Scan for the cell matching the given text and deliver its (x, y) coordinate at center. 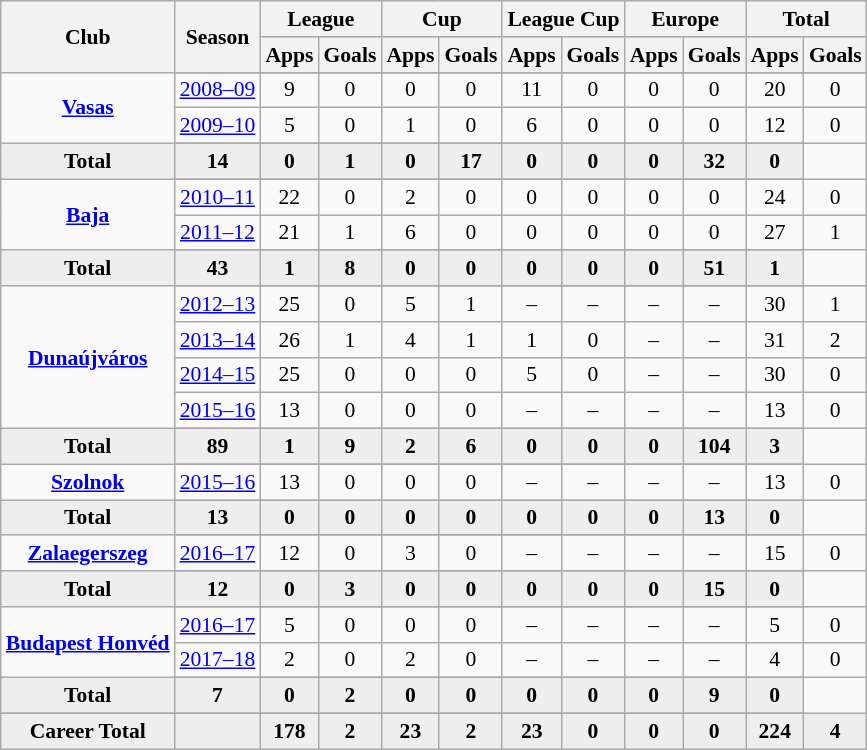
Europe (686, 19)
Baja (88, 214)
2008–09 (218, 90)
14 (218, 162)
178 (289, 732)
Season (218, 36)
8 (350, 269)
2009–10 (218, 126)
26 (289, 340)
Cup (442, 19)
Zalaegerszeg (88, 554)
20 (775, 90)
2010–11 (218, 197)
Budapest Honvéd (88, 642)
2013–14 (218, 340)
2014–15 (218, 375)
89 (218, 447)
2012–13 (218, 304)
17 (470, 162)
11 (532, 90)
League Cup (563, 19)
43 (218, 269)
32 (714, 162)
27 (775, 233)
Club (88, 36)
22 (289, 197)
Dunaújváros (88, 357)
21 (289, 233)
31 (775, 340)
League (320, 19)
224 (775, 732)
Vasas (88, 108)
7 (218, 696)
2011–12 (218, 233)
51 (714, 269)
2017–18 (218, 660)
104 (714, 447)
Career Total (88, 732)
24 (775, 197)
Szolnok (88, 482)
